Extract the [x, y] coordinate from the center of the cell holding the provided text.  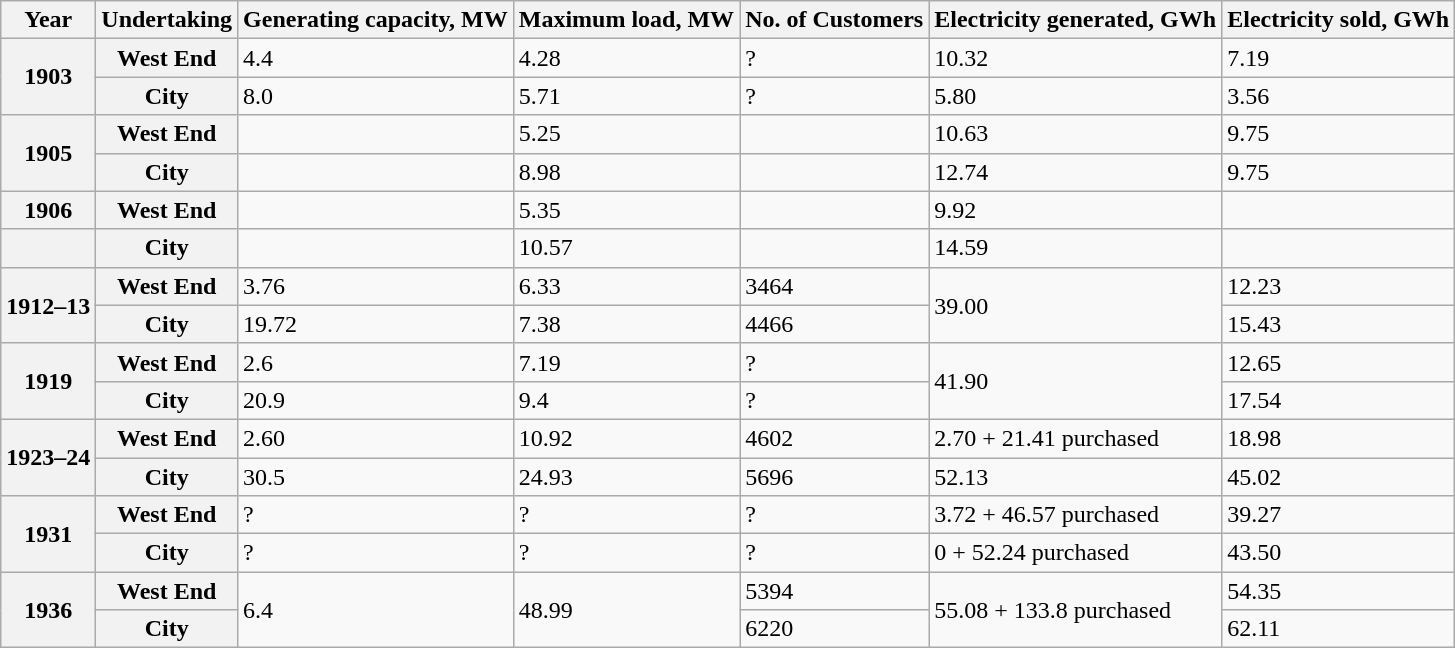
12.65 [1338, 362]
14.59 [1076, 248]
10.63 [1076, 134]
54.35 [1338, 591]
12.74 [1076, 172]
12.23 [1338, 286]
10.57 [626, 248]
1923–24 [48, 457]
3.76 [376, 286]
39.27 [1338, 515]
1936 [48, 610]
20.9 [376, 400]
6.33 [626, 286]
10.92 [626, 438]
9.92 [1076, 210]
No. of Customers [834, 20]
1931 [48, 534]
9.4 [626, 400]
1905 [48, 153]
8.98 [626, 172]
2.70 + 21.41 purchased [1076, 438]
43.50 [1338, 553]
Undertaking [167, 20]
24.93 [626, 477]
10.32 [1076, 58]
6.4 [376, 610]
3.56 [1338, 96]
1903 [48, 77]
1912–13 [48, 305]
0 + 52.24 purchased [1076, 553]
18.98 [1338, 438]
4602 [834, 438]
39.00 [1076, 305]
1906 [48, 210]
19.72 [376, 324]
6220 [834, 629]
4466 [834, 324]
3.72 + 46.57 purchased [1076, 515]
Electricity generated, GWh [1076, 20]
4.4 [376, 58]
Year [48, 20]
5.71 [626, 96]
30.5 [376, 477]
5696 [834, 477]
Generating capacity, MW [376, 20]
Maximum load, MW [626, 20]
7.38 [626, 324]
52.13 [1076, 477]
45.02 [1338, 477]
8.0 [376, 96]
17.54 [1338, 400]
41.90 [1076, 381]
3464 [834, 286]
5394 [834, 591]
Electricity sold, GWh [1338, 20]
5.80 [1076, 96]
48.99 [626, 610]
15.43 [1338, 324]
5.35 [626, 210]
5.25 [626, 134]
55.08 + 133.8 purchased [1076, 610]
62.11 [1338, 629]
1919 [48, 381]
4.28 [626, 58]
2.6 [376, 362]
2.60 [376, 438]
